Detect which cell encompasses the target text, then output its (X, Y) center coordinate. 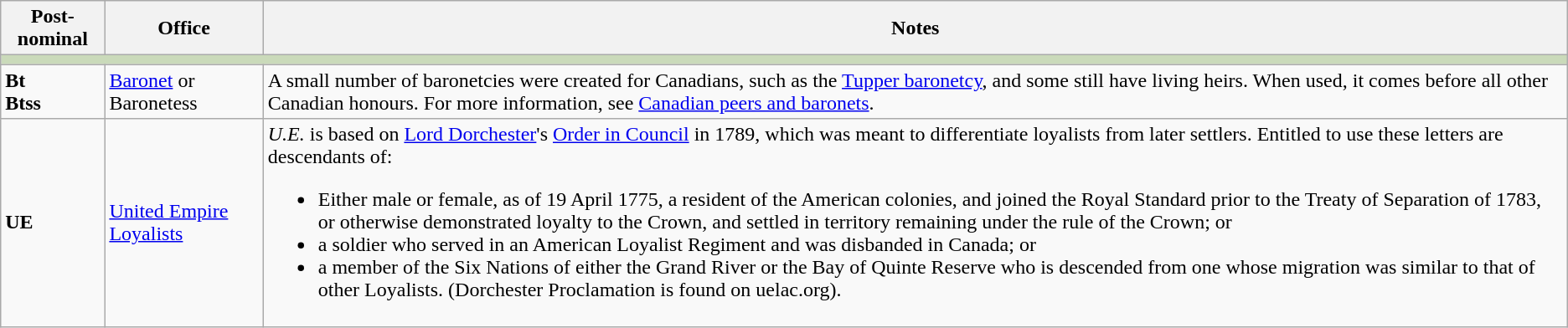
BtBtss (53, 92)
Notes (915, 28)
Office (184, 28)
Post-nominal (53, 28)
UE (53, 223)
Baronet or Baronetess (184, 92)
United Empire Loyalists (184, 223)
